Return (X, Y) of the center of cell containing provided text 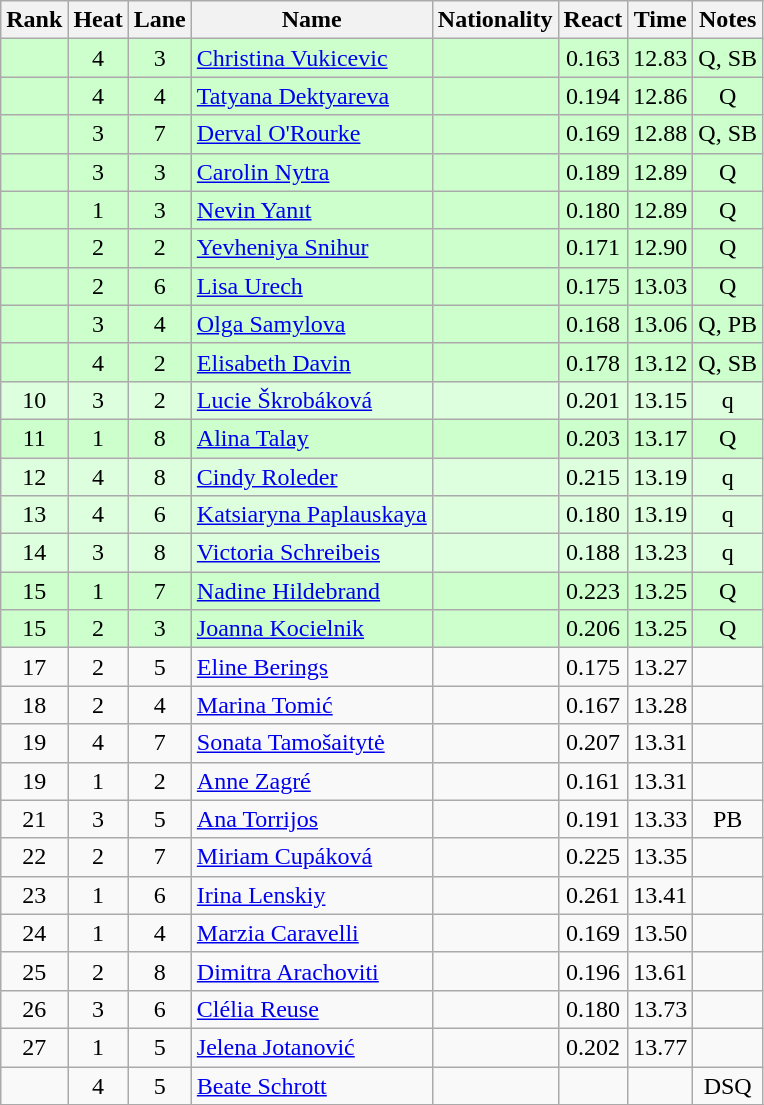
Irina Lenskiy (312, 895)
0.161 (593, 781)
13.77 (660, 1047)
Yevheniya Snihur (312, 248)
24 (34, 933)
DSQ (728, 1085)
13.41 (660, 895)
Notes (728, 20)
21 (34, 819)
0.163 (593, 58)
13.17 (660, 438)
Victoria Schreibeis (312, 553)
0.223 (593, 591)
0.171 (593, 248)
0.206 (593, 629)
13.28 (660, 705)
Heat (98, 20)
12 (34, 477)
0.167 (593, 705)
13.50 (660, 933)
12.88 (660, 134)
Name (312, 20)
25 (34, 971)
17 (34, 667)
Eline Berings (312, 667)
Miriam Cupáková (312, 857)
Anne Zagré (312, 781)
12.86 (660, 96)
13.15 (660, 400)
13.06 (660, 324)
Nationality (495, 20)
Time (660, 20)
Olga Samylova (312, 324)
Joanna Kocielnik (312, 629)
0.207 (593, 743)
React (593, 20)
Tatyana Dektyareva (312, 96)
Katsiaryna Paplauskaya (312, 515)
0.225 (593, 857)
13.33 (660, 819)
27 (34, 1047)
Lisa Urech (312, 286)
0.188 (593, 553)
Sonata Tamošaitytė (312, 743)
18 (34, 705)
11 (34, 438)
0.189 (593, 172)
0.202 (593, 1047)
14 (34, 553)
13.23 (660, 553)
26 (34, 1009)
Derval O'Rourke (312, 134)
13.35 (660, 857)
Marzia Caravelli (312, 933)
Ana Torrijos (312, 819)
13 (34, 515)
0.191 (593, 819)
0.215 (593, 477)
12.90 (660, 248)
Nevin Yanıt (312, 210)
Nadine Hildebrand (312, 591)
Carolin Nytra (312, 172)
Lucie Škrobáková (312, 400)
Cindy Roleder (312, 477)
13.12 (660, 362)
0.168 (593, 324)
13.27 (660, 667)
13.61 (660, 971)
Q, PB (728, 324)
0.196 (593, 971)
Clélia Reuse (312, 1009)
12.83 (660, 58)
22 (34, 857)
0.261 (593, 895)
Marina Tomić (312, 705)
0.194 (593, 96)
Christina Vukicevic (312, 58)
0.201 (593, 400)
Dimitra Arachoviti (312, 971)
13.73 (660, 1009)
Elisabeth Davin (312, 362)
10 (34, 400)
Lane (160, 20)
Jelena Jotanović (312, 1047)
0.178 (593, 362)
13.03 (660, 286)
Rank (34, 20)
23 (34, 895)
Alina Talay (312, 438)
Beate Schrott (312, 1085)
0.203 (593, 438)
PB (728, 819)
